Search for the cell housing the specified text and yield its (X, Y) center coordinate. 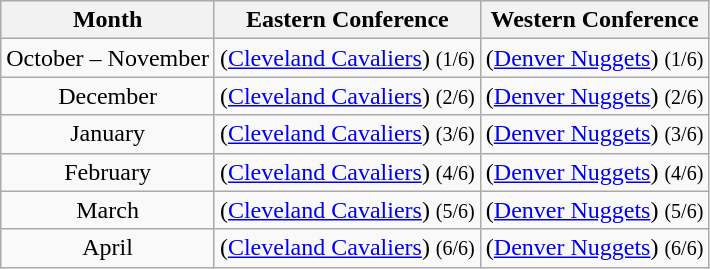
(Denver Nuggets) (3/6) (594, 134)
April (108, 248)
(Cleveland Cavaliers) (2/6) (347, 96)
(Cleveland Cavaliers) (4/6) (347, 172)
(Cleveland Cavaliers) (1/6) (347, 58)
Eastern Conference (347, 20)
(Cleveland Cavaliers) (5/6) (347, 210)
(Cleveland Cavaliers) (3/6) (347, 134)
(Cleveland Cavaliers) (6/6) (347, 248)
February (108, 172)
(Denver Nuggets) (5/6) (594, 210)
(Denver Nuggets) (2/6) (594, 96)
(Denver Nuggets) (1/6) (594, 58)
(Denver Nuggets) (4/6) (594, 172)
March (108, 210)
Month (108, 20)
(Denver Nuggets) (6/6) (594, 248)
Western Conference (594, 20)
January (108, 134)
October – November (108, 58)
December (108, 96)
